Identify which cell holds the provided text, then report its [X, Y] central coordinate. 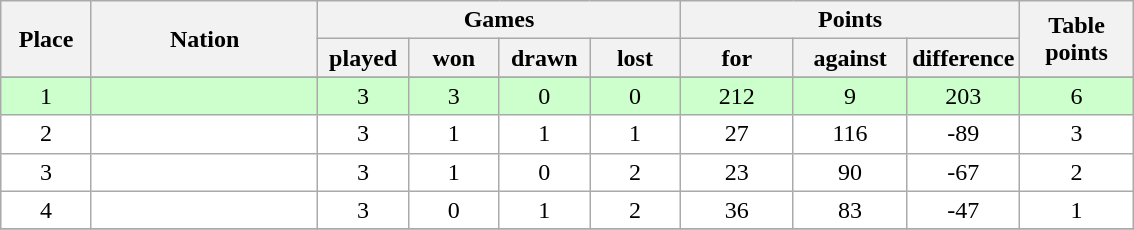
23 [736, 172]
116 [850, 134]
for [736, 58]
-47 [964, 210]
36 [736, 210]
Nation [204, 39]
Points [850, 20]
Tablepoints [1076, 39]
against [850, 58]
212 [736, 96]
27 [736, 134]
-67 [964, 172]
Games [499, 20]
drawn [544, 58]
9 [850, 96]
-89 [964, 134]
won [454, 58]
difference [964, 58]
6 [1076, 96]
Place [46, 39]
lost [636, 58]
4 [46, 210]
played [364, 58]
203 [964, 96]
83 [850, 210]
90 [850, 172]
